Determine the [X, Y] coordinate at the center of the cell enclosing the given text.  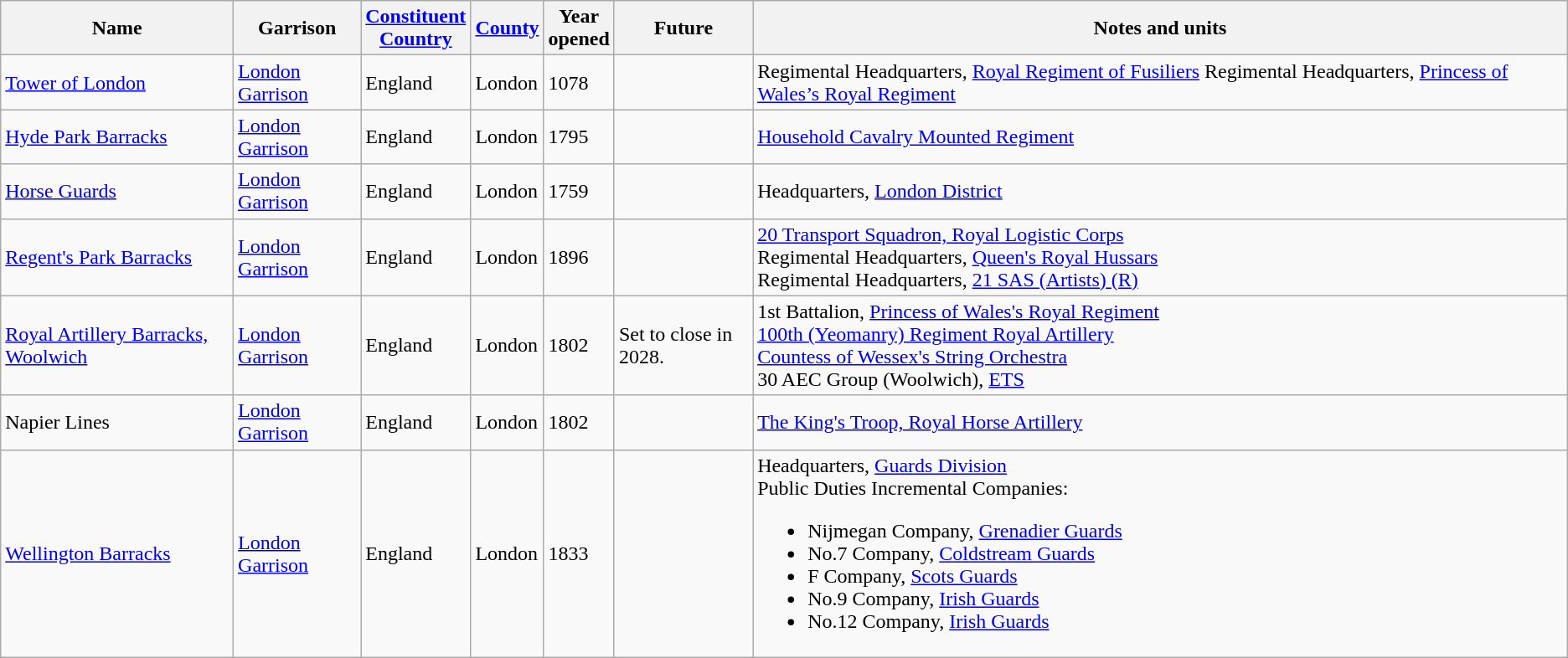
Royal Artillery Barracks, Woolwich [117, 345]
The King's Troop, Royal Horse Artillery [1161, 422]
1896 [579, 257]
1833 [579, 553]
20 Transport Squadron, Royal Logistic CorpsRegimental Headquarters, Queen's Royal HussarsRegimental Headquarters, 21 SAS (Artists) (R) [1161, 257]
Household Cavalry Mounted Regiment [1161, 137]
1078 [579, 82]
Yearopened [579, 28]
Name [117, 28]
Horse Guards [117, 191]
Regimental Headquarters, Royal Regiment of Fusiliers Regimental Headquarters, Princess of Wales’s Royal Regiment [1161, 82]
1795 [579, 137]
Tower of London [117, 82]
Regent's Park Barracks [117, 257]
County [508, 28]
Napier Lines [117, 422]
Hyde Park Barracks [117, 137]
Notes and units [1161, 28]
Wellington Barracks [117, 553]
Set to close in 2028. [683, 345]
Garrison [297, 28]
ConstituentCountry [415, 28]
Future [683, 28]
Headquarters, London District [1161, 191]
1759 [579, 191]
